Return the [X, Y] coordinate for the center point of the cell that contains the specified text.  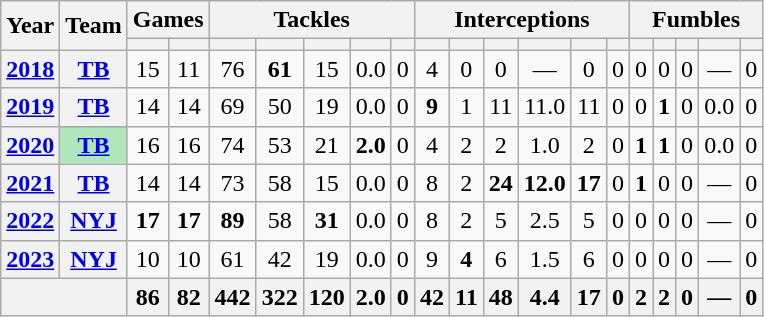
442 [232, 297]
2.5 [544, 221]
86 [148, 297]
2018 [30, 69]
31 [326, 221]
48 [500, 297]
69 [232, 107]
74 [232, 145]
82 [188, 297]
Tackles [312, 20]
2020 [30, 145]
11.0 [544, 107]
12.0 [544, 183]
73 [232, 183]
4.4 [544, 297]
Games [168, 20]
Fumbles [696, 20]
2023 [30, 259]
76 [232, 69]
1.5 [544, 259]
Year [30, 26]
Interceptions [522, 20]
50 [280, 107]
24 [500, 183]
21 [326, 145]
2022 [30, 221]
322 [280, 297]
89 [232, 221]
1.0 [544, 145]
2021 [30, 183]
Team [94, 26]
120 [326, 297]
53 [280, 145]
2019 [30, 107]
